Search for the cell housing the specified text and yield its [x, y] center coordinate. 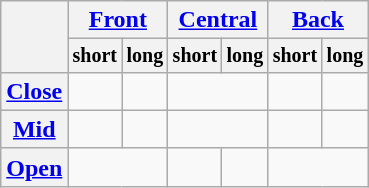
Open [34, 167]
Back [318, 20]
Close [34, 91]
Mid [34, 129]
Central [218, 20]
Front [118, 20]
